Search for the cell housing the specified text and yield its [x, y] center coordinate. 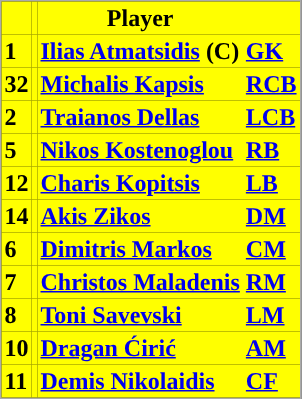
Michalis Kapsis [140, 84]
Akis Zikos [140, 216]
12 [17, 182]
CM [272, 248]
Demis Nikolaidis [140, 380]
AM [272, 348]
10 [17, 348]
DM [272, 216]
Player [140, 18]
LCB [272, 116]
6 [17, 248]
CF [272, 380]
Traianos Dellas [140, 116]
RCB [272, 84]
32 [17, 84]
RB [272, 150]
Toni Savevski [140, 314]
1 [17, 50]
RM [272, 282]
Charis Kopitsis [140, 182]
7 [17, 282]
LB [272, 182]
GK [272, 50]
Dimitris Markos [140, 248]
14 [17, 216]
5 [17, 150]
8 [17, 314]
2 [17, 116]
Christos Maladenis [140, 282]
Dragan Ćirić [140, 348]
Nikos Kostenoglou [140, 150]
Ilias Atmatsidis (C) [140, 50]
11 [17, 380]
LM [272, 314]
